Detect which cell encompasses the target text, then output its [X, Y] center coordinate. 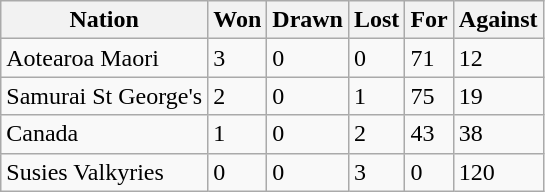
Lost [376, 20]
75 [429, 96]
Drawn [308, 20]
Canada [104, 134]
38 [498, 134]
Against [498, 20]
Susies Valkyries [104, 172]
Aotearoa Maori [104, 58]
43 [429, 134]
71 [429, 58]
Nation [104, 20]
For [429, 20]
120 [498, 172]
Samurai St George's [104, 96]
Won [238, 20]
19 [498, 96]
12 [498, 58]
